For the text-containing cell, return its midpoint in [x, y] coordinate format. 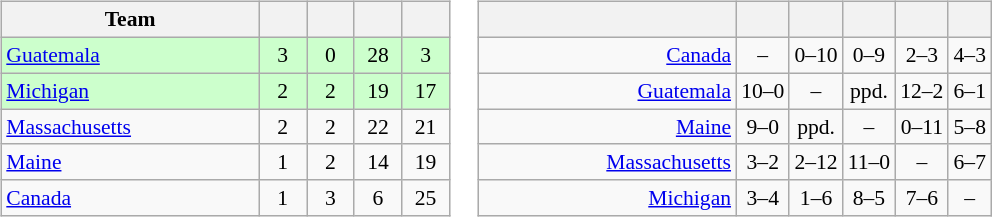
6–7 [970, 162]
6–1 [970, 91]
7–6 [922, 198]
25 [426, 198]
0–10 [816, 55]
28 [378, 55]
0 [330, 55]
12–2 [922, 91]
6 [378, 198]
8–5 [869, 198]
9–0 [762, 127]
10–0 [762, 91]
17 [426, 91]
11–0 [869, 162]
5–8 [970, 127]
4–3 [970, 55]
14 [378, 162]
22 [378, 127]
3–2 [762, 162]
0–11 [922, 127]
Team [130, 20]
0–9 [869, 55]
2–3 [922, 55]
3–4 [762, 198]
1–6 [816, 198]
2–12 [816, 162]
21 [426, 127]
